For the text-containing cell, return its midpoint in [x, y] coordinate format. 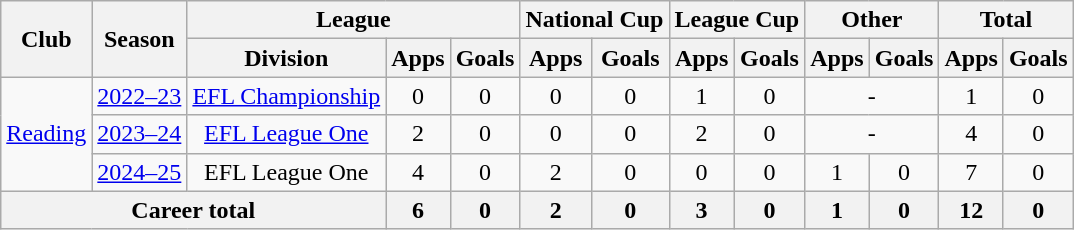
Total [1006, 20]
National Cup [594, 20]
2024–25 [140, 172]
Season [140, 39]
Club [46, 39]
Career total [194, 210]
7 [971, 172]
Division [286, 58]
2022–23 [140, 96]
League [354, 20]
League Cup [737, 20]
2023–24 [140, 134]
12 [971, 210]
Other [872, 20]
3 [702, 210]
6 [418, 210]
Reading [46, 134]
EFL Championship [286, 96]
